Output the (x, y) coordinate of the center of the cell containing the given text.  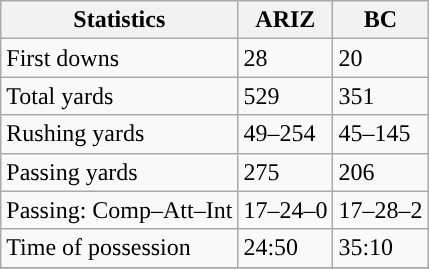
Passing: Comp–Att–Int (120, 210)
20 (380, 58)
351 (380, 96)
35:10 (380, 248)
Total yards (120, 96)
206 (380, 172)
Time of possession (120, 248)
24:50 (286, 248)
Statistics (120, 20)
Passing yards (120, 172)
17–24–0 (286, 210)
45–145 (380, 134)
49–254 (286, 134)
275 (286, 172)
ARIZ (286, 20)
First downs (120, 58)
BC (380, 20)
529 (286, 96)
17–28–2 (380, 210)
28 (286, 58)
Rushing yards (120, 134)
